Extract the [x, y] coordinate from the center of the cell holding the provided text.  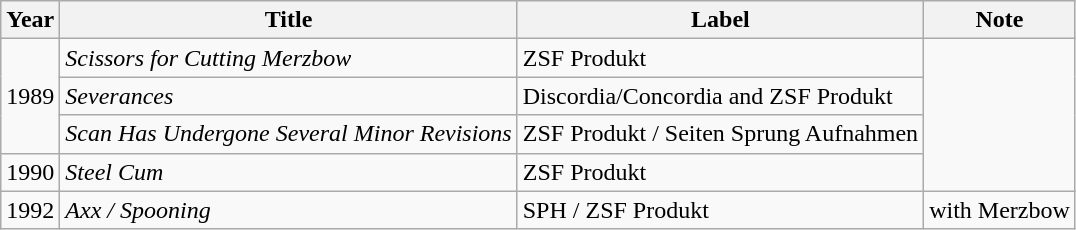
ZSF Produkt / Seiten Sprung Aufnahmen [720, 134]
1989 [30, 96]
Note [1000, 20]
Label [720, 20]
1990 [30, 172]
Steel Cum [288, 172]
Discordia/Concordia and ZSF Produkt [720, 96]
Axx / Spooning [288, 210]
Title [288, 20]
Scissors for Cutting Merzbow [288, 58]
Scan Has Undergone Several Minor Revisions [288, 134]
Year [30, 20]
with Merzbow [1000, 210]
Severances [288, 96]
SPH / ZSF Produkt [720, 210]
1992 [30, 210]
